Search for the cell housing the specified text and yield its (X, Y) center coordinate. 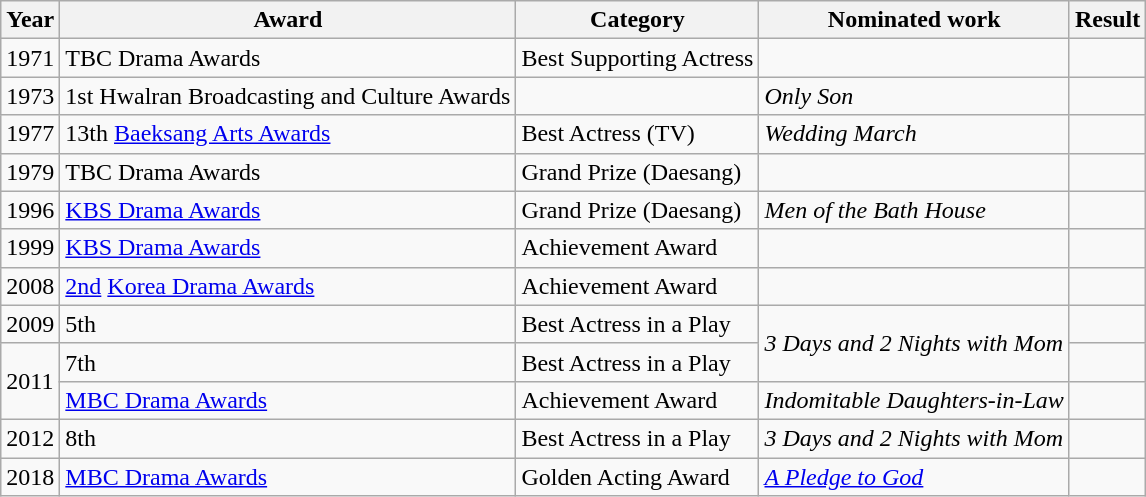
Category (638, 20)
Result (1107, 20)
Award (288, 20)
2009 (30, 324)
2011 (30, 381)
1st Hwalran Broadcasting and Culture Awards (288, 96)
2008 (30, 286)
8th (288, 438)
1999 (30, 248)
1977 (30, 134)
2018 (30, 477)
Golden Acting Award (638, 477)
Best Actress (TV) (638, 134)
Best Supporting Actress (638, 58)
Men of the Bath House (914, 210)
5th (288, 324)
1973 (30, 96)
1971 (30, 58)
13th Baeksang Arts Awards (288, 134)
1996 (30, 210)
Year (30, 20)
A Pledge to God (914, 477)
7th (288, 362)
1979 (30, 172)
2nd Korea Drama Awards (288, 286)
Indomitable Daughters-in-Law (914, 400)
Nominated work (914, 20)
Wedding March (914, 134)
2012 (30, 438)
Only Son (914, 96)
